Extract the [x, y] coordinate from the center of the cell holding the provided text.  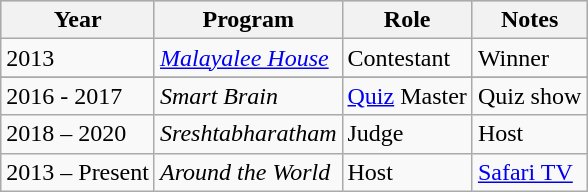
Quiz show [529, 96]
2016 - 2017 [78, 96]
Around the World [248, 172]
Sreshtabharatham [248, 134]
Quiz Master [407, 96]
2013 – Present [78, 172]
Role [407, 20]
Notes [529, 20]
Judge [407, 134]
Safari TV [529, 172]
Program [248, 20]
2013 [78, 58]
Year [78, 20]
2018 – 2020 [78, 134]
Contestant [407, 58]
Winner [529, 58]
Smart Brain [248, 96]
Malayalee House [248, 58]
